Scan for the cell matching the given text and deliver its [X, Y] coordinate at center. 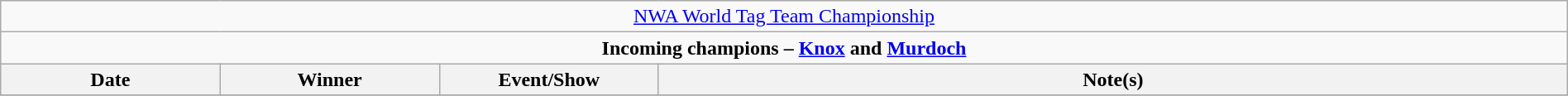
NWA World Tag Team Championship [784, 17]
Winner [329, 79]
Incoming champions – Knox and Murdoch [784, 48]
Note(s) [1113, 79]
Event/Show [549, 79]
Date [111, 79]
